From the cell containing the given text, extract its center point as (X, Y) coordinate. 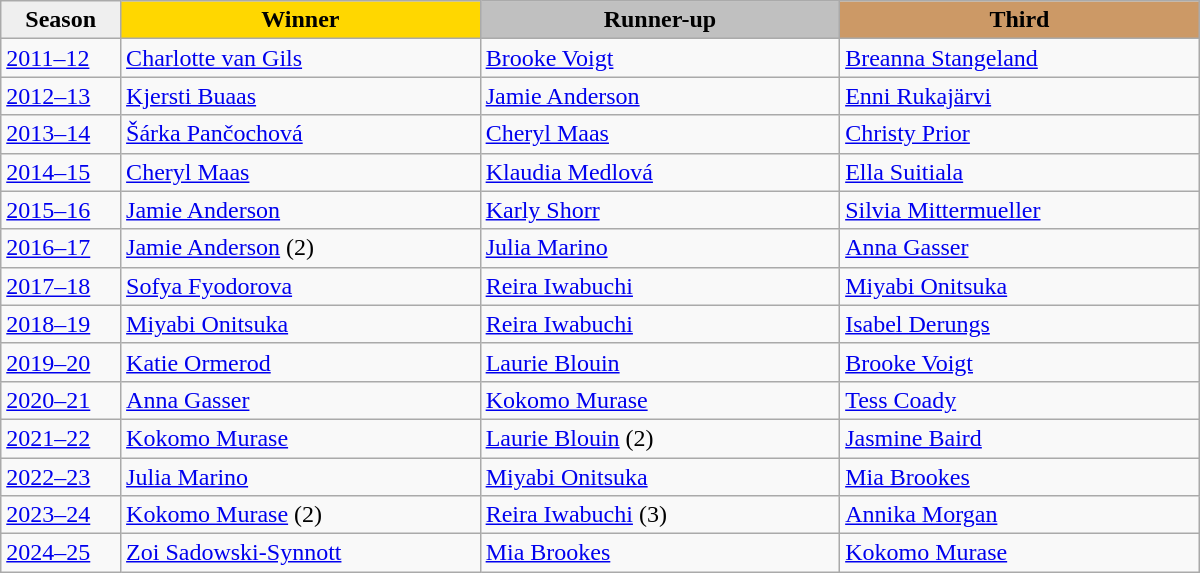
Third (1020, 20)
Breanna Stangeland (1020, 58)
2023–24 (61, 515)
Zoi Sadowski-Synnott (301, 553)
2024–25 (61, 553)
Annika Morgan (1020, 515)
Šárka Pančochová (301, 134)
2013–14 (61, 134)
Klaudia Medlová (660, 172)
Sofya Fyodorova (301, 286)
Karly Shorr (660, 210)
Enni Rukajärvi (1020, 96)
Reira Iwabuchi (3) (660, 515)
2011–12 (61, 58)
Ella Suitiala (1020, 172)
Laurie Blouin (2) (660, 438)
Kjersti Buaas (301, 96)
Kokomo Murase (2) (301, 515)
2019–20 (61, 362)
Tess Coady (1020, 400)
Christy Prior (1020, 134)
Charlotte van Gils (301, 58)
Jamie Anderson (2) (301, 248)
Isabel Derungs (1020, 324)
Katie Ormerod (301, 362)
Winner (301, 20)
2014–15 (61, 172)
Laurie Blouin (660, 362)
2020–21 (61, 400)
2022–23 (61, 477)
Jasmine Baird (1020, 438)
2018–19 (61, 324)
2021–22 (61, 438)
2016–17 (61, 248)
Season (61, 20)
2017–18 (61, 286)
Silvia Mittermueller (1020, 210)
2015–16 (61, 210)
2012–13 (61, 96)
Runner-up (660, 20)
